Identify which cell holds the provided text, then report its (X, Y) central coordinate. 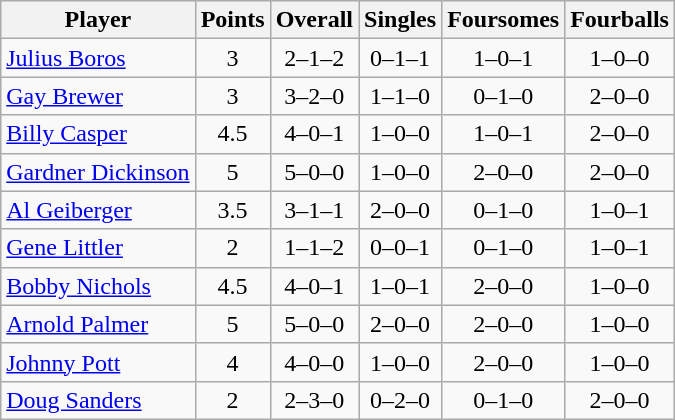
2–3–0 (314, 400)
1–1–2 (314, 248)
Fourballs (620, 20)
0–0–1 (400, 248)
3.5 (232, 210)
Gay Brewer (98, 96)
Player (98, 20)
Foursomes (504, 20)
4–0–0 (314, 362)
3–2–0 (314, 96)
3–1–1 (314, 210)
Points (232, 20)
Arnold Palmer (98, 324)
Gardner Dickinson (98, 172)
Gene Littler (98, 248)
Bobby Nichols (98, 286)
Johnny Pott (98, 362)
1–1–0 (400, 96)
Doug Sanders (98, 400)
Singles (400, 20)
0–2–0 (400, 400)
0–1–1 (400, 58)
4 (232, 362)
Al Geiberger (98, 210)
Overall (314, 20)
Julius Boros (98, 58)
Billy Casper (98, 134)
2–1–2 (314, 58)
